Output the [x, y] coordinate of the center of the cell containing the given text.  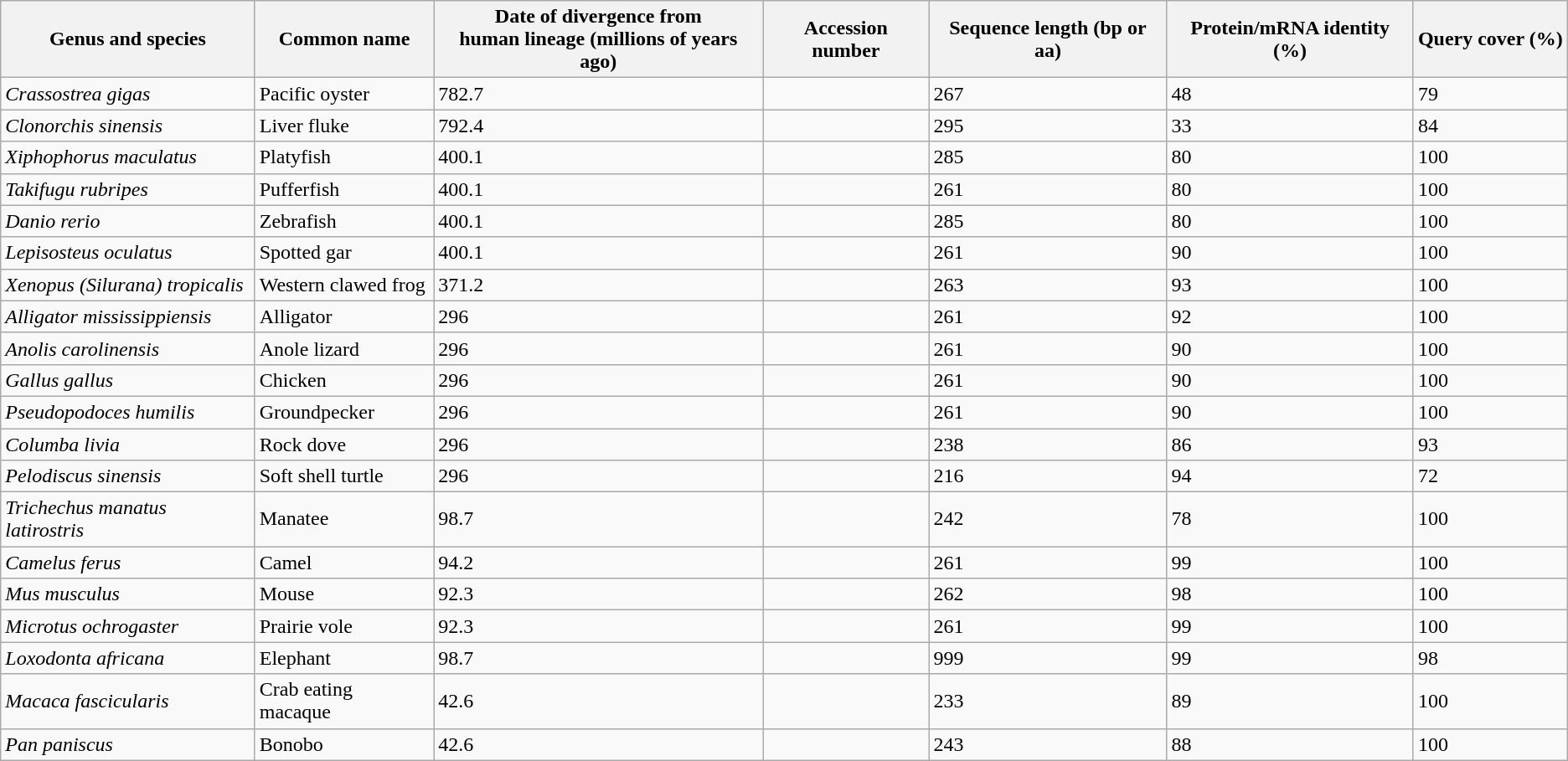
782.7 [598, 94]
Platyfish [344, 157]
Camel [344, 563]
216 [1048, 476]
267 [1048, 94]
89 [1290, 702]
Protein/mRNA identity (%) [1290, 39]
Sequence length (bp or aa) [1048, 39]
Microtus ochrogaster [127, 626]
Spotted gar [344, 253]
Pelodiscus sinensis [127, 476]
Xiphophorus maculatus [127, 157]
999 [1048, 658]
Mus musculus [127, 594]
Xenopus (Silurana) tropicalis [127, 285]
72 [1490, 476]
48 [1290, 94]
Rock dove [344, 445]
Alligator [344, 316]
Trichechus manatus latirostris [127, 519]
Macaca fascicularis [127, 702]
Takifugu rubripes [127, 189]
Genus and species [127, 39]
33 [1290, 126]
263 [1048, 285]
Date of divergence fromhuman lineage (millions of years ago) [598, 39]
88 [1290, 744]
79 [1490, 94]
86 [1290, 445]
262 [1048, 594]
243 [1048, 744]
Common name [344, 39]
295 [1048, 126]
Prairie vole [344, 626]
Query cover (%) [1490, 39]
Columba livia [127, 445]
Anole lizard [344, 348]
94 [1290, 476]
Clonorchis sinensis [127, 126]
Liver fluke [344, 126]
92 [1290, 316]
Pufferfish [344, 189]
Mouse [344, 594]
78 [1290, 519]
Manatee [344, 519]
Elephant [344, 658]
242 [1048, 519]
Soft shell turtle [344, 476]
Zebrafish [344, 221]
Chicken [344, 380]
792.4 [598, 126]
Crab eating macaque [344, 702]
238 [1048, 445]
Accession number [846, 39]
Lepisosteus oculatus [127, 253]
Western clawed frog [344, 285]
Danio rerio [127, 221]
Alligator mississippiensis [127, 316]
Crassostrea gigas [127, 94]
84 [1490, 126]
Pseudopodoces humilis [127, 412]
Gallus gallus [127, 380]
Bonobo [344, 744]
371.2 [598, 285]
94.2 [598, 563]
233 [1048, 702]
Camelus ferus [127, 563]
Pacific oyster [344, 94]
Groundpecker [344, 412]
Loxodonta africana [127, 658]
Pan paniscus [127, 744]
Anolis carolinensis [127, 348]
